Output the [x, y] coordinate of the center of the cell containing the given text.  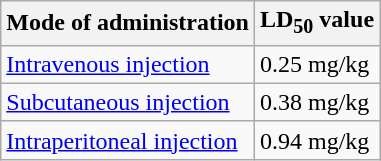
0.38 mg/kg [316, 102]
Subcutaneous injection [128, 102]
Intraperitoneal injection [128, 140]
0.94 mg/kg [316, 140]
Mode of administration [128, 23]
LD50 value [316, 23]
0.25 mg/kg [316, 64]
Intravenous injection [128, 64]
